Return [X, Y] of the center of cell containing provided text 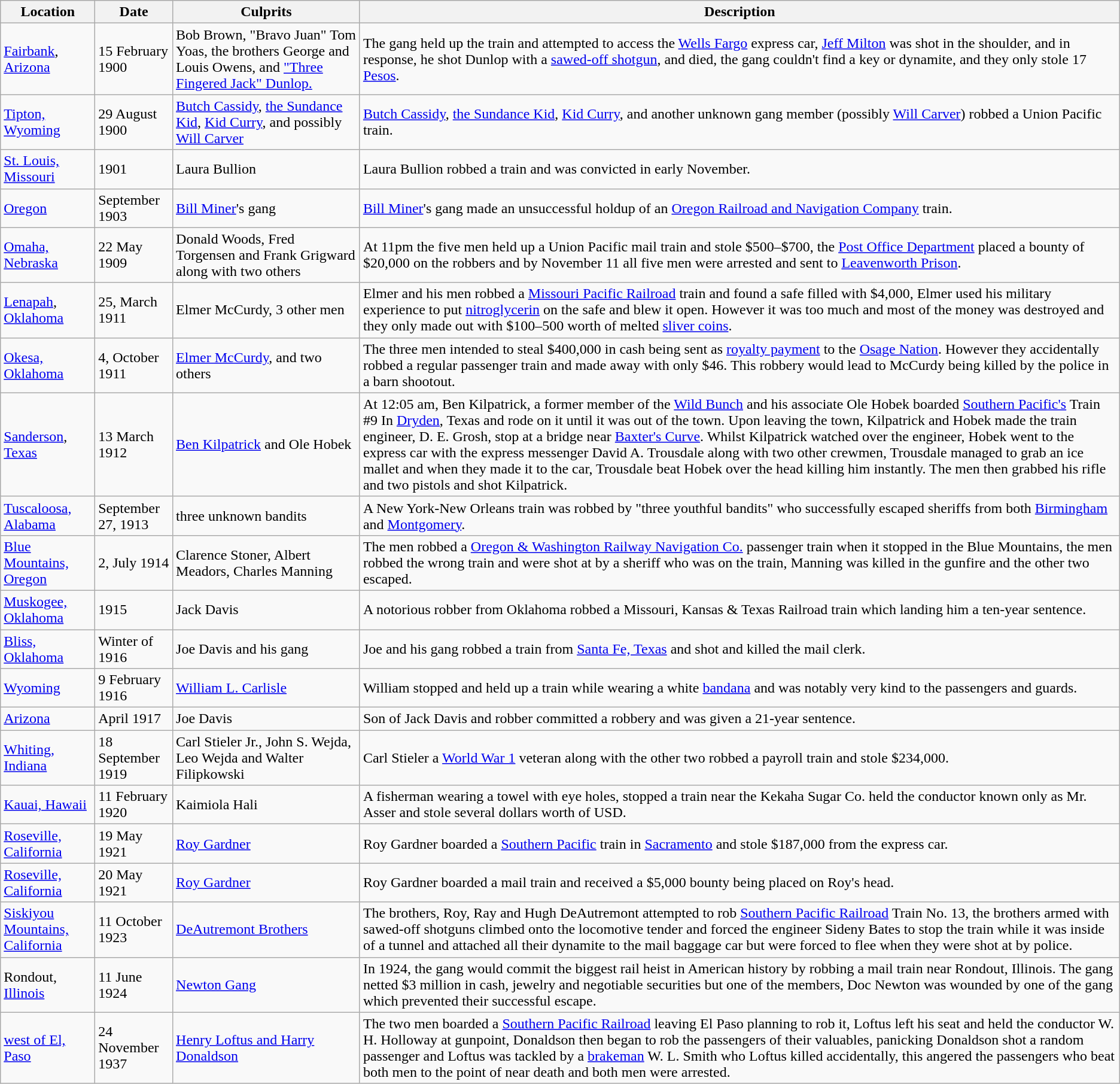
St. Louis, Missouri [48, 169]
1915 [134, 609]
Ben Kilpatrick and Ole Hobek [267, 444]
Clarence Stoner, Albert Meadors, Charles Manning [267, 563]
Date [134, 12]
September 1903 [134, 208]
Siskiyou Mountains, California [48, 930]
24 November 1937 [134, 1047]
Whiting, Indiana [48, 758]
September 27, 1913 [134, 516]
Elmer McCurdy, 3 other men [267, 310]
Joe Davis [267, 719]
19 May 1921 [134, 844]
Sanderson, Texas [48, 444]
29 August 1900 [134, 122]
Roy Gardner boarded a Southern Pacific train in Sacramento and stole $187,000 from the express car. [739, 844]
Description [739, 12]
A notorious robber from Oklahoma robbed a Missouri, Kansas & Texas Railroad train which landing him a ten-year sentence. [739, 609]
Joe and his gang robbed a train from Santa Fe, Texas and shot and killed the mail clerk. [739, 649]
Carl Stieler Jr., John S. Wejda, Leo Wejda and Walter Filipkowski [267, 758]
William L. Carlisle [267, 688]
Muskogee, Oklahoma [48, 609]
Bliss, Oklahoma [48, 649]
Henry Loftus and Harry Donaldson [267, 1047]
west of El, Paso [48, 1047]
DeAutremont Brothers [267, 930]
Fairbank, Arizona [48, 59]
William stopped and held up a train while wearing a white bandana and was notably very kind to the passengers and guards. [739, 688]
Culprits [267, 12]
Laura Bullion robbed a train and was convicted in early November. [739, 169]
April 1917 [134, 719]
Bill Miner's gang made an unsuccessful holdup of an Oregon Railroad and Navigation Company train. [739, 208]
15 February 1900 [134, 59]
Lenapah, Oklahoma [48, 310]
Bob Brown, "Bravo Juan" Tom Yoas, the brothers George and Louis Owens, and "Three Fingered Jack" Dunlop. [267, 59]
18 September 1919 [134, 758]
11 October 1923 [134, 930]
Son of Jack Davis and robber committed a robbery and was given a 21-year sentence. [739, 719]
9 February 1916 [134, 688]
Winter of 1916 [134, 649]
three unknown bandits [267, 516]
Location [48, 12]
Butch Cassidy, the Sundance Kid, Kid Curry, and possibly Will Carver [267, 122]
Oregon [48, 208]
Wyoming [48, 688]
25, March 1911 [134, 310]
Okesa, Oklahoma [48, 365]
Tipton, Wyoming [48, 122]
22 May 1909 [134, 255]
A New York-New Orleans train was robbed by "three youthful bandits" who successfully escaped sheriffs from both Birmingham and Montgomery. [739, 516]
Blue Mountains, Oregon [48, 563]
Donald Woods, Fred Torgensen and Frank Grigward along with two others [267, 255]
Laura Bullion [267, 169]
20 May 1921 [134, 882]
11 February 1920 [134, 804]
11 June 1924 [134, 985]
Roy Gardner boarded a mail train and received a $5,000 bounty being placed on Roy's head. [739, 882]
Butch Cassidy, the Sundance Kid, Kid Curry, and another unknown gang member (possibly Will Carver) robbed a Union Pacific train. [739, 122]
Tuscaloosa, Alabama [48, 516]
4, October 1911 [134, 365]
1901 [134, 169]
Kaimiola Hali [267, 804]
Elmer McCurdy, and two others [267, 365]
Bill Miner's gang [267, 208]
Rondout, Illinois [48, 985]
Kauai, Hawaii [48, 804]
Omaha, Nebraska [48, 255]
Newton Gang [267, 985]
Joe Davis and his gang [267, 649]
2, July 1914 [134, 563]
Arizona [48, 719]
Carl Stieler a World War 1 veteran along with the other two robbed a payroll train and stole $234,000. [739, 758]
13 March 1912 [134, 444]
Jack Davis [267, 609]
